Capture the cell that displays the provided text and extract its [x, y] central coordinate. 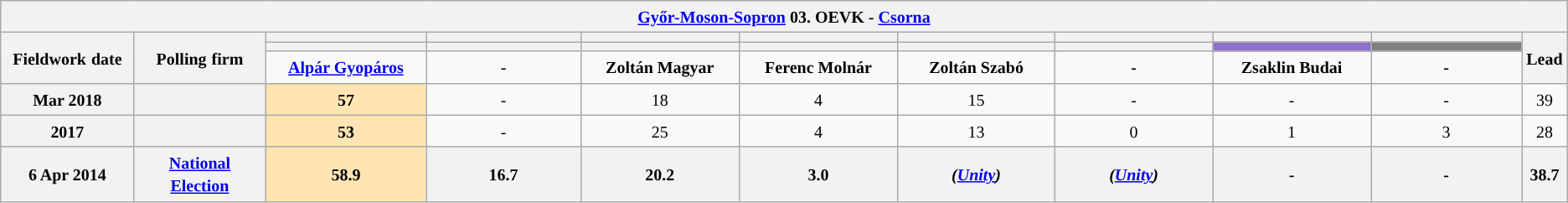
0 [1134, 131]
18 [660, 99]
53 [346, 131]
Zoltán Szabó [976, 67]
57 [346, 99]
3 [1447, 131]
Mar 2018 [67, 99]
Ferenc Molnár [819, 67]
2017 [67, 131]
1 [1292, 131]
3.0 [819, 174]
39 [1545, 99]
28 [1545, 131]
Polling firm [199, 58]
Lead [1545, 58]
Fieldwork date [67, 58]
13 [976, 131]
National Election [199, 174]
15 [976, 99]
25 [660, 131]
20.2 [660, 174]
Alpár Gyopáros [346, 67]
58.9 [346, 174]
16.7 [503, 174]
Győr-Moson-Sopron 03. OEVK - Csorna [784, 17]
Zsaklin Budai [1292, 67]
Zoltán Magyar [660, 67]
38.7 [1545, 174]
6 Apr 2014 [67, 174]
